Extract the (X, Y) coordinate from the center of the cell holding the provided text.  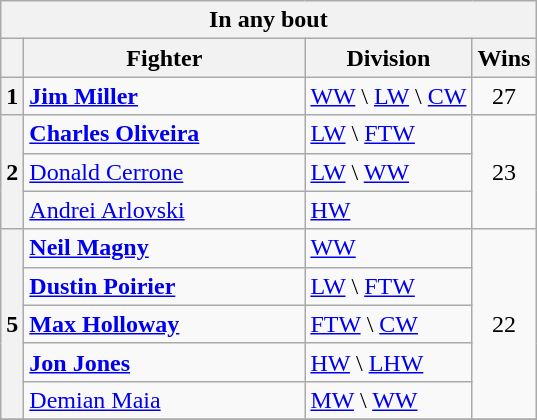
WW \ LW \ CW (388, 96)
22 (504, 324)
WW (388, 248)
Donald Cerrone (164, 172)
Charles Oliveira (164, 134)
1 (12, 96)
Demian Maia (164, 400)
23 (504, 172)
5 (12, 324)
Neil Magny (164, 248)
Andrei Arlovski (164, 210)
MW \ WW (388, 400)
LW \ WW (388, 172)
Fighter (164, 58)
Jim Miller (164, 96)
FTW \ CW (388, 324)
2 (12, 172)
Jon Jones (164, 362)
HW (388, 210)
Max Holloway (164, 324)
27 (504, 96)
Wins (504, 58)
HW \ LHW (388, 362)
Division (388, 58)
Dustin Poirier (164, 286)
In any bout (268, 20)
